Extract the (x, y) coordinate from the center of the cell holding the provided text.  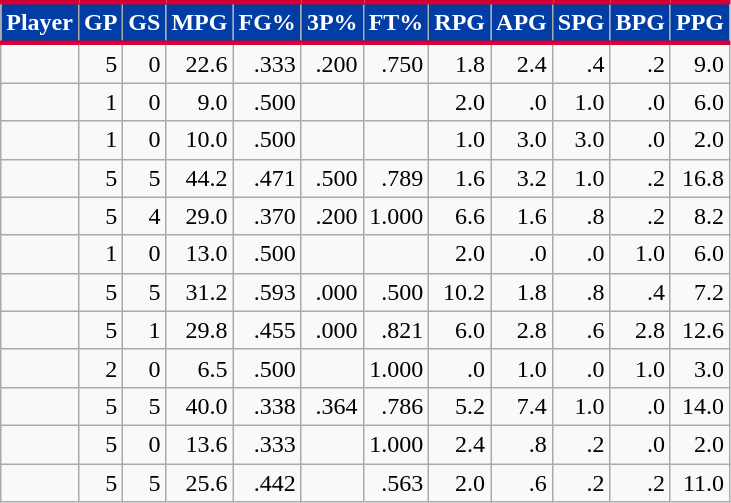
29.0 (200, 216)
BPG (640, 22)
.338 (267, 406)
10.0 (200, 140)
12.6 (700, 330)
16.8 (700, 178)
10.2 (460, 292)
FG% (267, 22)
8.2 (700, 216)
6.6 (460, 216)
RPG (460, 22)
.821 (396, 330)
.364 (332, 406)
GS (144, 22)
.789 (396, 178)
40.0 (200, 406)
7.4 (522, 406)
FT% (396, 22)
6.5 (200, 368)
APG (522, 22)
.442 (267, 483)
.471 (267, 178)
7.2 (700, 292)
29.8 (200, 330)
Player (40, 22)
.593 (267, 292)
.750 (396, 63)
31.2 (200, 292)
GP (100, 22)
11.0 (700, 483)
MPG (200, 22)
13.6 (200, 444)
14.0 (700, 406)
.455 (267, 330)
44.2 (200, 178)
2 (100, 368)
22.6 (200, 63)
25.6 (200, 483)
5.2 (460, 406)
.786 (396, 406)
SPG (581, 22)
3.2 (522, 178)
.563 (396, 483)
13.0 (200, 254)
3P% (332, 22)
4 (144, 216)
PPG (700, 22)
.370 (267, 216)
